Detect which cell encompasses the target text, then output its (X, Y) center coordinate. 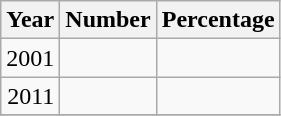
2011 (30, 96)
Percentage (218, 20)
Number (108, 20)
2001 (30, 58)
Year (30, 20)
